Output the (x, y) coordinate of the center of the cell containing the given text.  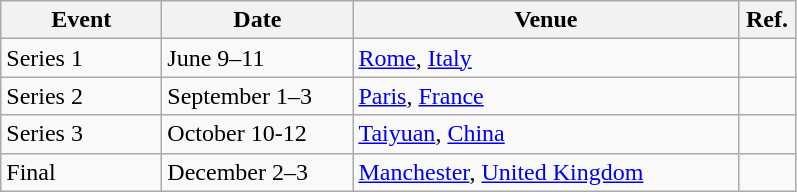
Series 3 (82, 134)
Ref. (767, 20)
Date (258, 20)
Final (82, 172)
Manchester, United Kingdom (546, 172)
October 10-12 (258, 134)
Venue (546, 20)
Event (82, 20)
Rome, Italy (546, 58)
Paris, France (546, 96)
September 1–3 (258, 96)
Series 2 (82, 96)
Series 1 (82, 58)
December 2–3 (258, 172)
Taiyuan, China (546, 134)
June 9–11 (258, 58)
